Scan for the cell matching the given text and deliver its [x, y] coordinate at center. 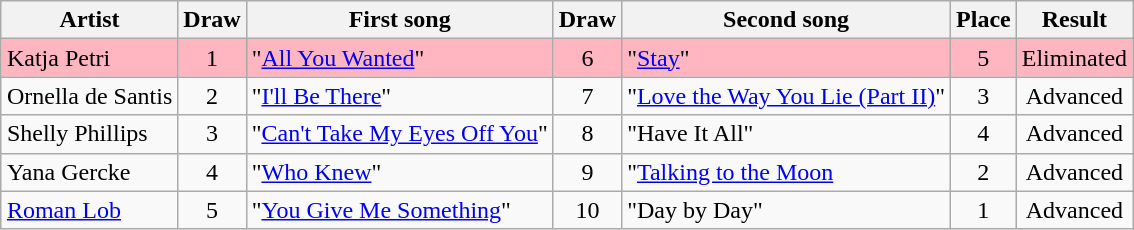
"Talking to the Moon [786, 172]
Shelly Phillips [89, 134]
8 [587, 134]
Artist [89, 20]
Place [984, 20]
"Can't Take My Eyes Off You" [400, 134]
"I'll Be There" [400, 96]
"All You Wanted" [400, 58]
Result [1074, 20]
Second song [786, 20]
Katja Petri [89, 58]
"You Give Me Something" [400, 210]
"Stay" [786, 58]
Eliminated [1074, 58]
First song [400, 20]
Roman Lob [89, 210]
7 [587, 96]
Ornella de Santis [89, 96]
"Day by Day" [786, 210]
"Who Knew" [400, 172]
Yana Gercke [89, 172]
6 [587, 58]
"Have It All" [786, 134]
10 [587, 210]
"Love the Way You Lie (Part II)" [786, 96]
9 [587, 172]
